Identify which cell holds the provided text, then report its [x, y] central coordinate. 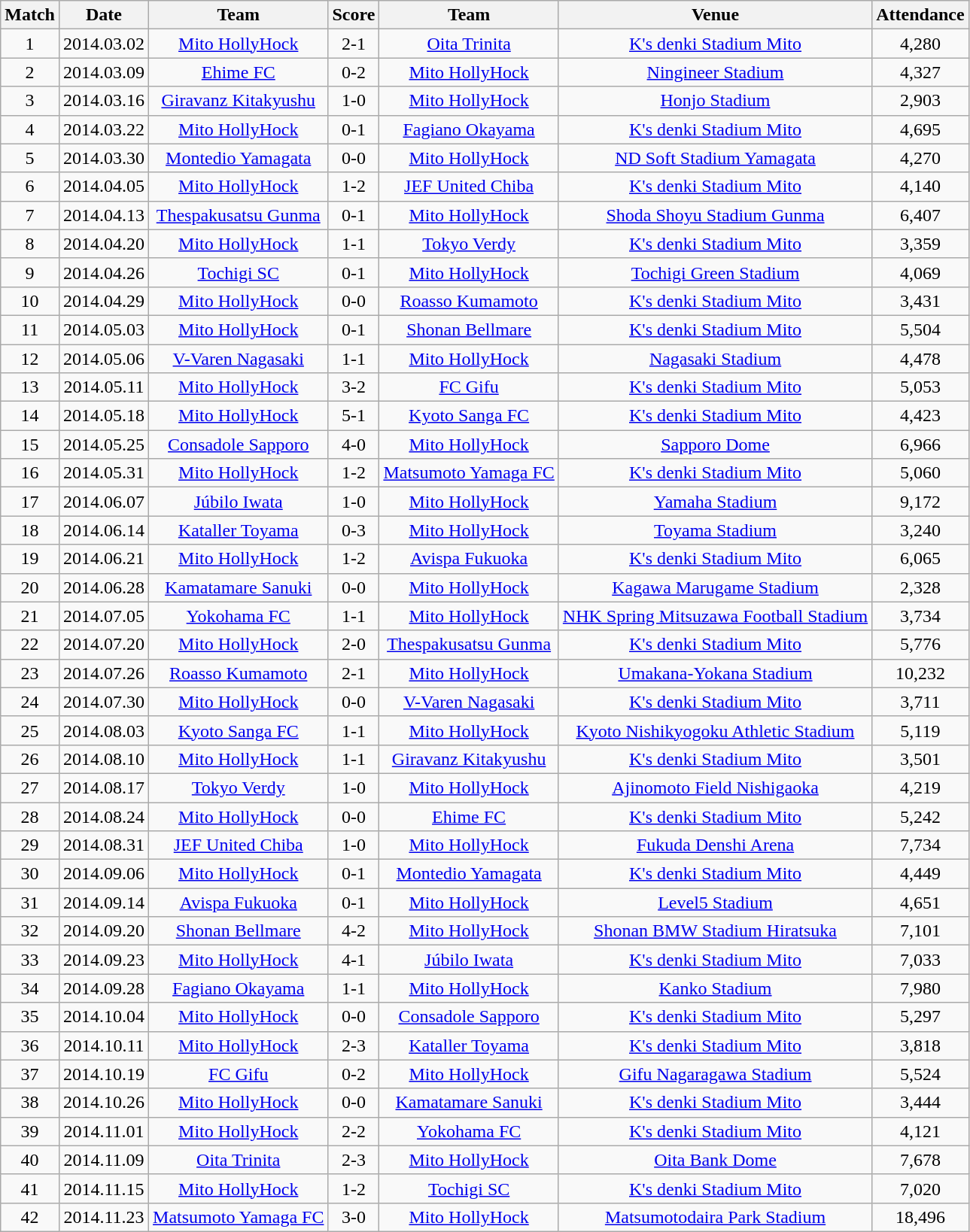
2014.11.23 [104, 1217]
Ningineer Stadium [715, 72]
2014.10.26 [104, 1103]
25 [30, 730]
1 [30, 44]
19 [30, 559]
2014.06.28 [104, 587]
2014.07.20 [104, 645]
2014.03.02 [104, 44]
7,101 [920, 931]
27 [30, 787]
4,449 [920, 874]
15 [30, 445]
2014.03.09 [104, 72]
2014.05.03 [104, 329]
42 [30, 1217]
3,359 [920, 244]
35 [30, 1017]
20 [30, 587]
2 [30, 72]
2014.09.28 [104, 988]
Kanko Stadium [715, 988]
2014.03.30 [104, 158]
38 [30, 1103]
2014.09.06 [104, 874]
Match [30, 15]
2014.04.20 [104, 244]
Umakana-Yokana Stadium [715, 673]
7,020 [920, 1188]
5,053 [920, 387]
40 [30, 1160]
Oita Bank Dome [715, 1160]
Venue [715, 15]
4,219 [920, 787]
2014.03.22 [104, 129]
11 [30, 329]
7,980 [920, 988]
3,240 [920, 530]
2-0 [354, 645]
ND Soft Stadium Yamagata [715, 158]
Gifu Nagaragawa Stadium [715, 1074]
NHK Spring Mitsuzawa Football Stadium [715, 616]
2014.04.26 [104, 272]
4,327 [920, 72]
4,280 [920, 44]
Fukuda Denshi Arena [715, 845]
Kyoto Nishikyogoku Athletic Stadium [715, 730]
Attendance [920, 15]
39 [30, 1131]
0-3 [354, 530]
32 [30, 931]
2014.05.25 [104, 445]
3-0 [354, 1217]
4 [30, 129]
23 [30, 673]
12 [30, 359]
6 [30, 187]
2014.10.11 [104, 1045]
2014.08.17 [104, 787]
5,297 [920, 1017]
6,407 [920, 215]
Nagasaki Stadium [715, 359]
13 [30, 387]
5,060 [920, 473]
5-1 [354, 416]
4,651 [920, 903]
2014.07.05 [104, 616]
2014.08.10 [104, 759]
33 [30, 960]
2-2 [354, 1131]
6,065 [920, 559]
2014.05.11 [104, 387]
4,270 [920, 158]
3,444 [920, 1103]
9 [30, 272]
5,524 [920, 1074]
24 [30, 702]
5,504 [920, 329]
36 [30, 1045]
3,431 [920, 301]
9,172 [920, 502]
2014.06.14 [104, 530]
4,140 [920, 187]
2014.04.05 [104, 187]
4,478 [920, 359]
5,242 [920, 816]
18 [30, 530]
31 [30, 903]
7 [30, 215]
Toyama Stadium [715, 530]
2014.09.20 [104, 931]
4,423 [920, 416]
Level5 Stadium [715, 903]
2014.04.29 [104, 301]
3,734 [920, 616]
22 [30, 645]
Ajinomoto Field Nishigaoka [715, 787]
41 [30, 1188]
Honjo Stadium [715, 101]
5 [30, 158]
2014.10.04 [104, 1017]
18,496 [920, 1217]
3 [30, 101]
2014.09.23 [104, 960]
Date [104, 15]
2014.05.18 [104, 416]
29 [30, 845]
28 [30, 816]
3,711 [920, 702]
4,069 [920, 272]
Shoda Shoyu Stadium Gunma [715, 215]
37 [30, 1074]
4-1 [354, 960]
30 [30, 874]
21 [30, 616]
17 [30, 502]
7,734 [920, 845]
2014.06.21 [104, 559]
34 [30, 988]
7,678 [920, 1160]
2014.04.13 [104, 215]
4,121 [920, 1131]
2014.11.09 [104, 1160]
2,328 [920, 587]
2014.08.03 [104, 730]
2014.08.24 [104, 816]
2014.06.07 [104, 502]
2014.05.06 [104, 359]
14 [30, 416]
3,818 [920, 1045]
7,033 [920, 960]
Tochigi Green Stadium [715, 272]
10 [30, 301]
2014.11.15 [104, 1188]
6,966 [920, 445]
2014.10.19 [104, 1074]
4,695 [920, 129]
2014.05.31 [104, 473]
2014.11.01 [104, 1131]
5,119 [920, 730]
2,903 [920, 101]
Kagawa Marugame Stadium [715, 587]
3,501 [920, 759]
2014.07.30 [104, 702]
Score [354, 15]
4-2 [354, 931]
8 [30, 244]
4-0 [354, 445]
Sapporo Dome [715, 445]
3-2 [354, 387]
26 [30, 759]
10,232 [920, 673]
2014.09.14 [104, 903]
2014.08.31 [104, 845]
2014.07.26 [104, 673]
Yamaha Stadium [715, 502]
5,776 [920, 645]
16 [30, 473]
2014.03.16 [104, 101]
Matsumotodaira Park Stadium [715, 1217]
Shonan BMW Stadium Hiratsuka [715, 931]
